Detect which cell encompasses the target text, then output its (x, y) center coordinate. 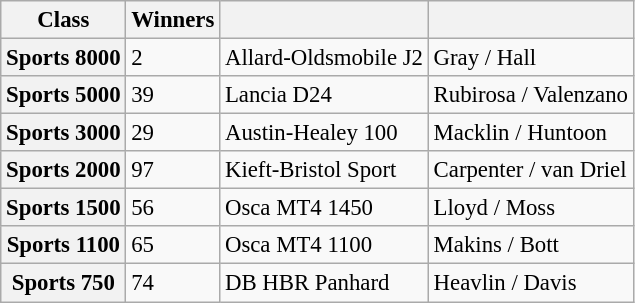
Lancia D24 (324, 95)
Allard-Oldsmobile J2 (324, 58)
39 (173, 95)
DB HBR Panhard (324, 283)
Carpenter / van Driel (530, 170)
Lloyd / Moss (530, 208)
65 (173, 245)
Sports 1500 (64, 208)
Makins / Bott (530, 245)
Gray / Hall (530, 58)
29 (173, 133)
Sports 3000 (64, 133)
Rubirosa / Valenzano (530, 95)
Sports 1100 (64, 245)
74 (173, 283)
Heavlin / Davis (530, 283)
2 (173, 58)
Kieft-Bristol Sport (324, 170)
Osca MT4 1450 (324, 208)
Macklin / Huntoon (530, 133)
Sports 2000 (64, 170)
Sports 5000 (64, 95)
Class (64, 20)
56 (173, 208)
Sports 8000 (64, 58)
Sports 750 (64, 283)
Osca MT4 1100 (324, 245)
Austin-Healey 100 (324, 133)
97 (173, 170)
Winners (173, 20)
